Provide the (X, Y) coordinate of the cell's center where the given text is located.  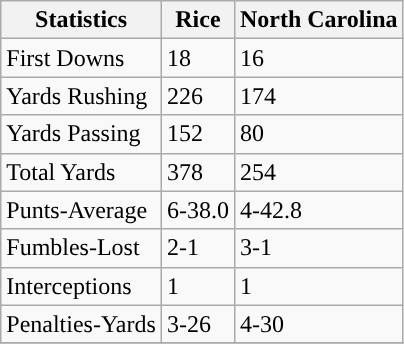
Total Yards (82, 172)
First Downs (82, 58)
Rice (198, 20)
254 (318, 172)
4-30 (318, 324)
18 (198, 58)
80 (318, 134)
3-26 (198, 324)
Statistics (82, 20)
174 (318, 96)
2-1 (198, 248)
16 (318, 58)
Fumbles-Lost (82, 248)
226 (198, 96)
378 (198, 172)
152 (198, 134)
Interceptions (82, 286)
4-42.8 (318, 210)
Yards Passing (82, 134)
Punts-Average (82, 210)
North Carolina (318, 20)
Yards Rushing (82, 96)
3-1 (318, 248)
6-38.0 (198, 210)
Penalties-Yards (82, 324)
